From the cell containing the given text, extract its center point as (X, Y) coordinate. 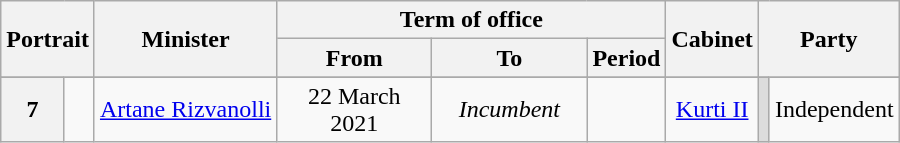
Kurti II (712, 110)
From (354, 58)
Cabinet (712, 39)
Incumbent (510, 110)
To (510, 58)
Portrait (48, 39)
Artane Rizvanolli (185, 110)
Period (626, 58)
Party (828, 39)
Independent (834, 110)
22 March 2021 (354, 110)
Term of office (472, 20)
Minister (185, 39)
7 (32, 110)
